Search for the cell housing the specified text and yield its (X, Y) center coordinate. 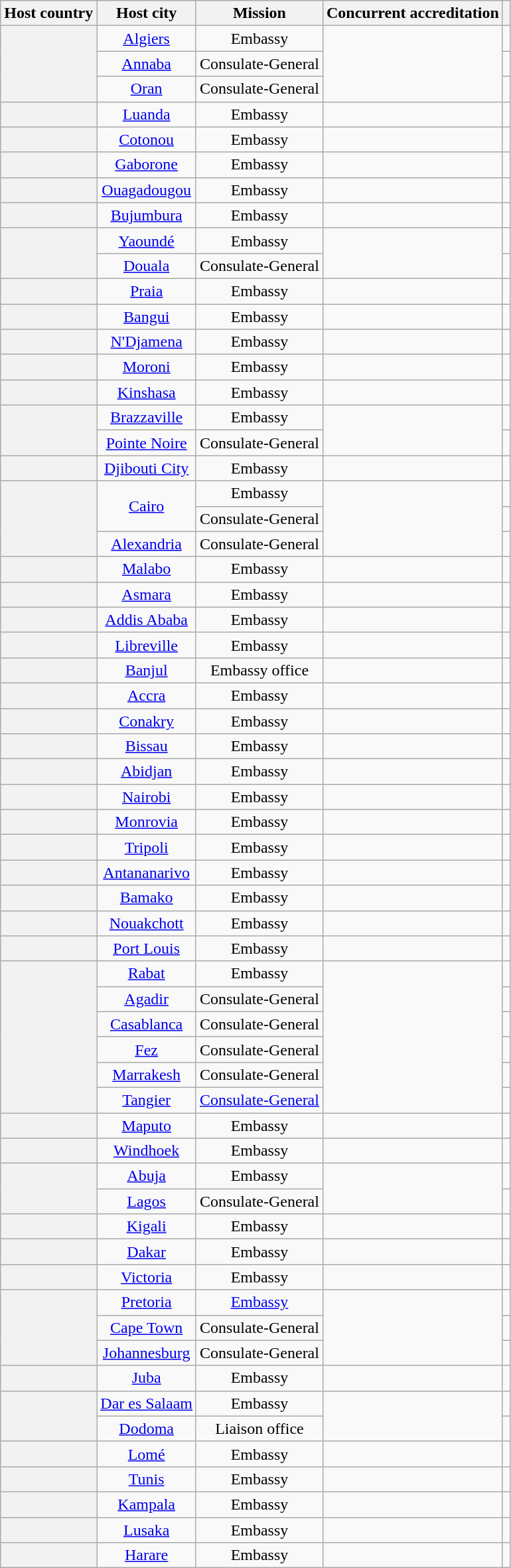
Maputo (147, 1126)
Algiers (147, 39)
Bangui (147, 317)
Liaison office (259, 1429)
Gaborone (147, 165)
Victoria (147, 1277)
Pointe Noire (147, 443)
Luanda (147, 114)
Annaba (147, 64)
Lomé (147, 1454)
Port Louis (147, 948)
Host country (49, 13)
Pretoria (147, 1302)
Bujumbura (147, 215)
Mission (259, 13)
Marrakesh (147, 1075)
Dodoma (147, 1429)
Conakry (147, 721)
Kinshasa (147, 392)
Praia (147, 291)
Kigali (147, 1227)
Brazzaville (147, 418)
Kampala (147, 1504)
Windhoek (147, 1151)
Tangier (147, 1100)
Accra (147, 695)
Fez (147, 1049)
Ouagadougou (147, 190)
Dar es Salaam (147, 1403)
Abuja (147, 1176)
Concurrent accreditation (413, 13)
Libreville (147, 645)
Dakar (147, 1252)
Banjul (147, 670)
Juba (147, 1378)
Alexandria (147, 544)
Yaoundé (147, 240)
Agadir (147, 999)
Tunis (147, 1479)
Cotonou (147, 139)
Djibouti City (147, 468)
Johannesburg (147, 1353)
Asmara (147, 594)
Cairo (147, 506)
Antananarivo (147, 873)
Nouakchott (147, 923)
Bissau (147, 746)
Embassy office (259, 670)
Casablanca (147, 1024)
Host city (147, 13)
Bamako (147, 898)
Moroni (147, 367)
Cape Town (147, 1328)
Rabat (147, 974)
Harare (147, 1555)
N'Djamena (147, 342)
Addis Ababa (147, 620)
Nairobi (147, 797)
Abidjan (147, 772)
Douala (147, 266)
Monrovia (147, 822)
Malabo (147, 569)
Lusaka (147, 1529)
Oran (147, 89)
Lagos (147, 1201)
Tripoli (147, 847)
